Provide the [x, y] coordinate of the cell's center where the given text is located.  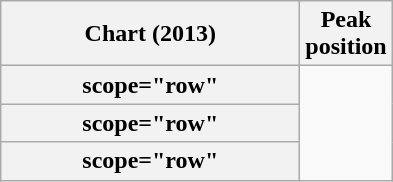
Chart (2013) [150, 34]
Peakposition [346, 34]
